Provide the (X, Y) coordinate of the cell's center where the given text is located.  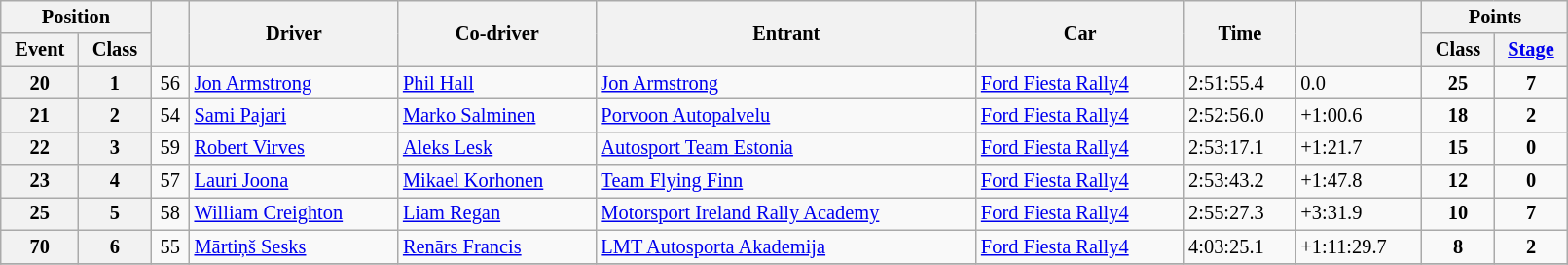
Aleks Lesk (496, 148)
Robert Virves (294, 148)
57 (170, 181)
15 (1458, 148)
58 (170, 213)
18 (1458, 115)
2:53:43.2 (1240, 181)
+1:11:29.7 (1359, 246)
0.0 (1359, 83)
Co-driver (496, 33)
Marko Salminen (496, 115)
4:03:25.1 (1240, 246)
Event (40, 50)
12 (1458, 181)
Mārtiņš Sesks (294, 246)
Team Flying Finn (786, 181)
Car (1080, 33)
4 (115, 181)
1 (115, 83)
Motorsport Ireland Rally Academy (786, 213)
54 (170, 115)
2:51:55.4 (1240, 83)
Autosport Team Estonia (786, 148)
Entrant (786, 33)
5 (115, 213)
23 (40, 181)
10 (1458, 213)
+1:47.8 (1359, 181)
Phil Hall (496, 83)
Position (76, 17)
56 (170, 83)
LMT Autosporta Akademija (786, 246)
3 (115, 148)
2:52:56.0 (1240, 115)
Renārs Francis (496, 246)
Driver (294, 33)
Porvoon Autopalvelu (786, 115)
70 (40, 246)
Stage (1531, 50)
8 (1458, 246)
55 (170, 246)
6 (115, 246)
21 (40, 115)
Lauri Joona (294, 181)
+3:31.9 (1359, 213)
2:55:27.3 (1240, 213)
Liam Regan (496, 213)
+1:00.6 (1359, 115)
2:53:17.1 (1240, 148)
Points (1495, 17)
Mikael Korhonen (496, 181)
+1:21.7 (1359, 148)
59 (170, 148)
Sami Pajari (294, 115)
William Creighton (294, 213)
22 (40, 148)
20 (40, 83)
Time (1240, 33)
